Extract the (X, Y) coordinate from the center of the cell holding the provided text.  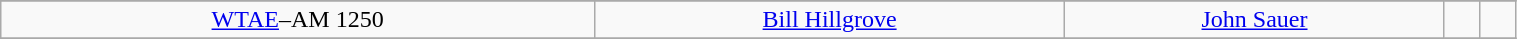
Bill Hillgrove (829, 20)
WTAE–AM 1250 (298, 20)
John Sauer (1255, 20)
